For the text-containing cell, return its midpoint in [X, Y] coordinate format. 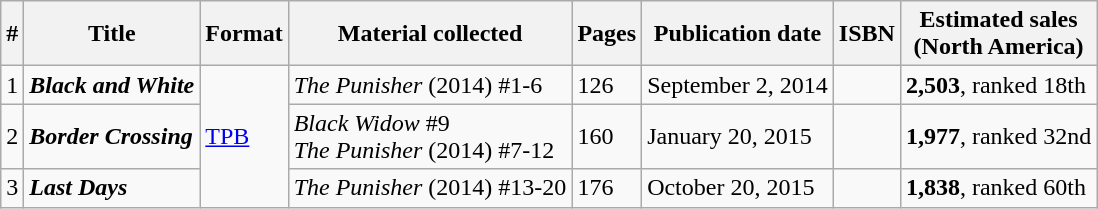
1,838, ranked 60th [998, 188]
Format [244, 34]
The Punisher (2014) #13-20 [430, 188]
# [12, 34]
September 2, 2014 [738, 85]
January 20, 2015 [738, 136]
Material collected [430, 34]
Title [112, 34]
Pages [607, 34]
2 [12, 136]
TPB [244, 136]
Black Widow #9The Punisher (2014) #7-12 [430, 136]
Black and White [112, 85]
126 [607, 85]
ISBN [866, 34]
1 [12, 85]
October 20, 2015 [738, 188]
Estimated sales(North America) [998, 34]
2,503, ranked 18th [998, 85]
3 [12, 188]
Border Crossing [112, 136]
160 [607, 136]
1,977, ranked 32nd [998, 136]
Publication date [738, 34]
176 [607, 188]
The Punisher (2014) #1-6 [430, 85]
Last Days [112, 188]
